Locate the cell with the specified text and output its (X, Y) center coordinate. 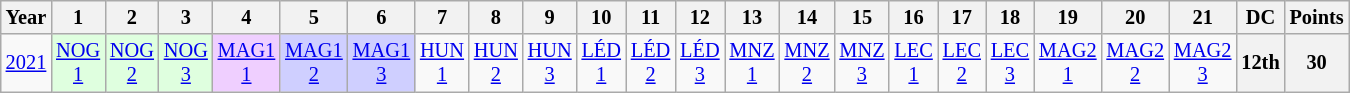
MAG13 (382, 63)
6 (382, 17)
30 (1317, 63)
HUN2 (496, 63)
8 (496, 17)
2 (132, 17)
4 (246, 17)
DC (1260, 17)
Points (1317, 17)
9 (550, 17)
5 (314, 17)
MNZ1 (752, 63)
13 (752, 17)
MAG11 (246, 63)
17 (962, 17)
Year (26, 17)
14 (806, 17)
LÉD1 (602, 63)
12 (700, 17)
7 (442, 17)
1 (78, 17)
19 (1068, 17)
LÉD2 (650, 63)
21 (1202, 17)
NOG1 (78, 63)
MNZ3 (862, 63)
HUN1 (442, 63)
LEC2 (962, 63)
3 (186, 17)
MNZ2 (806, 63)
12th (1260, 63)
11 (650, 17)
HUN3 (550, 63)
MAG23 (1202, 63)
LÉD3 (700, 63)
15 (862, 17)
20 (1134, 17)
MAG21 (1068, 63)
LEC1 (913, 63)
NOG2 (132, 63)
18 (1010, 17)
MAG12 (314, 63)
NOG3 (186, 63)
2021 (26, 63)
10 (602, 17)
MAG22 (1134, 63)
16 (913, 17)
LEC3 (1010, 63)
